Extract the [X, Y] coordinate from the center of the cell holding the provided text.  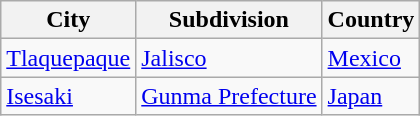
Japan [371, 96]
City [68, 20]
Isesaki [68, 96]
Subdivision [229, 20]
Jalisco [229, 58]
Gunma Prefecture [229, 96]
Mexico [371, 58]
Tlaquepaque [68, 58]
Country [371, 20]
